Determine the [x, y] coordinate at the center of the cell enclosing the given text.  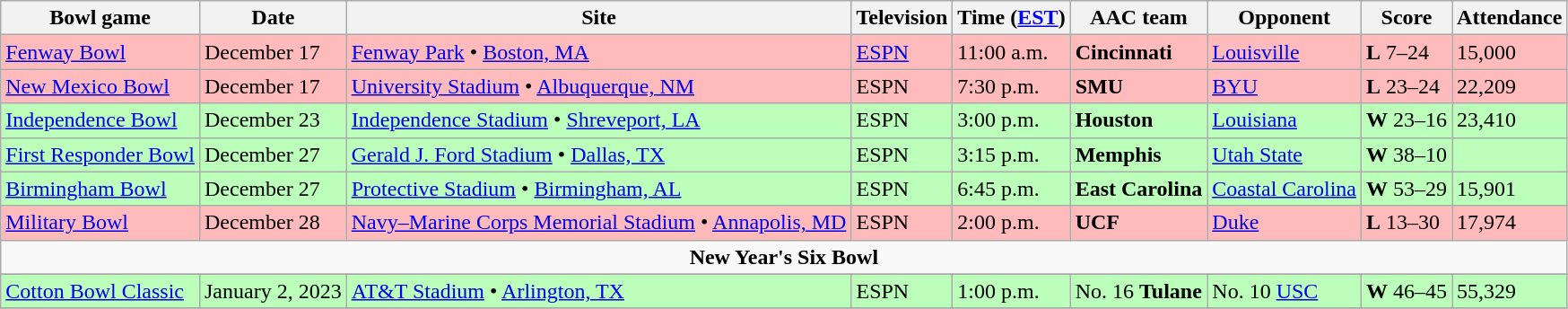
Independence Bowl [100, 120]
New Mexico Bowl [100, 86]
1:00 p.m. [1012, 291]
Score [1407, 18]
Louisville [1285, 52]
Attendance [1510, 18]
Site [599, 18]
Fenway Park • Boston, MA [599, 52]
7:30 p.m. [1012, 86]
Duke [1285, 223]
15,901 [1510, 189]
Navy–Marine Corps Memorial Stadium • Annapolis, MD [599, 223]
L 23–24 [1407, 86]
Birmingham Bowl [100, 189]
Bowl game [100, 18]
Cincinnati [1139, 52]
AAC team [1139, 18]
Time (EST) [1012, 18]
Independence Stadium • Shreveport, LA [599, 120]
Date [273, 18]
23,410 [1510, 120]
Television [902, 18]
15,000 [1510, 52]
W 38–10 [1407, 154]
January 2, 2023 [273, 291]
22,209 [1510, 86]
New Year's Six Bowl [784, 257]
December 28 [273, 223]
Houston [1139, 120]
Cotton Bowl Classic [100, 291]
2:00 p.m. [1012, 223]
SMU [1139, 86]
December 23 [273, 120]
No. 10 USC [1285, 291]
AT&T Stadium • Arlington, TX [599, 291]
BYU [1285, 86]
L 13–30 [1407, 223]
UCF [1139, 223]
17,974 [1510, 223]
L 7–24 [1407, 52]
Opponent [1285, 18]
Fenway Bowl [100, 52]
University Stadium • Albuquerque, NM [599, 86]
W 23–16 [1407, 120]
3:15 p.m. [1012, 154]
Gerald J. Ford Stadium • Dallas, TX [599, 154]
3:00 p.m. [1012, 120]
East Carolina [1139, 189]
Memphis [1139, 154]
Protective Stadium • Birmingham, AL [599, 189]
11:00 a.m. [1012, 52]
Military Bowl [100, 223]
Louisiana [1285, 120]
Utah State [1285, 154]
Coastal Carolina [1285, 189]
First Responder Bowl [100, 154]
No. 16 Tulane [1139, 291]
55,329 [1510, 291]
W 46–45 [1407, 291]
W 53–29 [1407, 189]
6:45 p.m. [1012, 189]
